Output the (X, Y) coordinate of the center of the cell containing the given text.  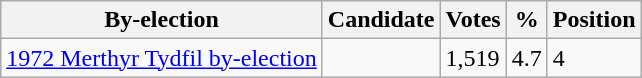
% (526, 20)
1,519 (473, 58)
Position (594, 20)
Candidate (381, 20)
4.7 (526, 58)
4 (594, 58)
By-election (162, 20)
1972 Merthyr Tydfil by-election (162, 58)
Votes (473, 20)
